Identify which cell holds the provided text, then report its [X, Y] central coordinate. 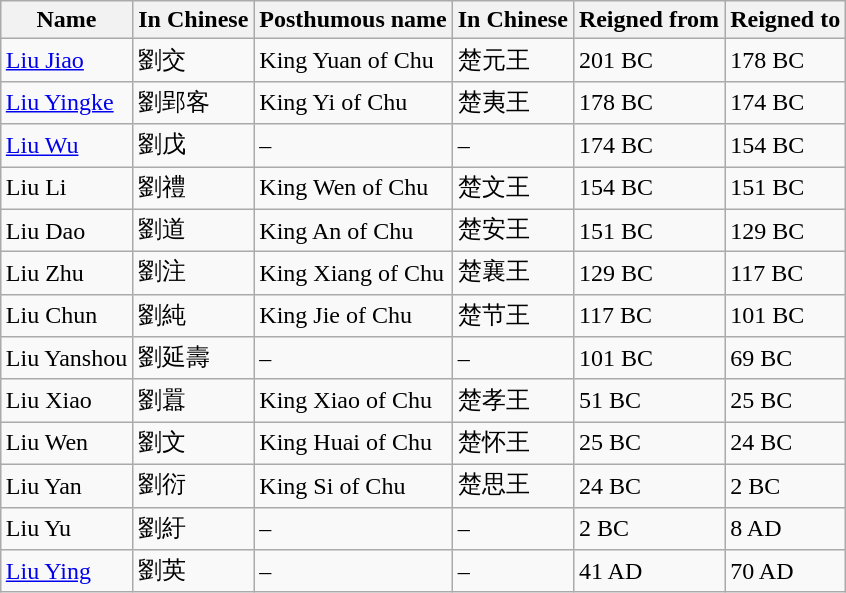
Liu Yanshou [66, 358]
楚孝王 [512, 400]
劉道 [194, 230]
Liu Yingke [66, 102]
Liu Chun [66, 316]
劉交 [194, 60]
King An of Chu [353, 230]
楚安王 [512, 230]
楚怀王 [512, 444]
楚夷王 [512, 102]
King Jie of Chu [353, 316]
Liu Yan [66, 486]
Liu Zhu [66, 274]
Liu Yu [66, 528]
劉文 [194, 444]
201 BC [648, 60]
劉純 [194, 316]
楚文王 [512, 188]
69 BC [786, 358]
劉注 [194, 274]
41 AD [648, 572]
劉衍 [194, 486]
劉紆 [194, 528]
King Xiang of Chu [353, 274]
Name [66, 20]
King Yi of Chu [353, 102]
Liu Jiao [66, 60]
楚思王 [512, 486]
8 AD [786, 528]
Reigned to [786, 20]
劉英 [194, 572]
劉延壽 [194, 358]
King Wen of Chu [353, 188]
劉郢客 [194, 102]
King Yuan of Chu [353, 60]
Liu Ying [66, 572]
70 AD [786, 572]
Liu Xiao [66, 400]
劉戊 [194, 146]
51 BC [648, 400]
Liu Wu [66, 146]
Liu Dao [66, 230]
楚节王 [512, 316]
Liu Li [66, 188]
劉禮 [194, 188]
楚襄王 [512, 274]
Liu Wen [66, 444]
King Xiao of Chu [353, 400]
劉囂 [194, 400]
Posthumous name [353, 20]
King Si of Chu [353, 486]
楚元王 [512, 60]
Reigned from [648, 20]
King Huai of Chu [353, 444]
